Provide the [X, Y] coordinate of the cell's center where the given text is located.  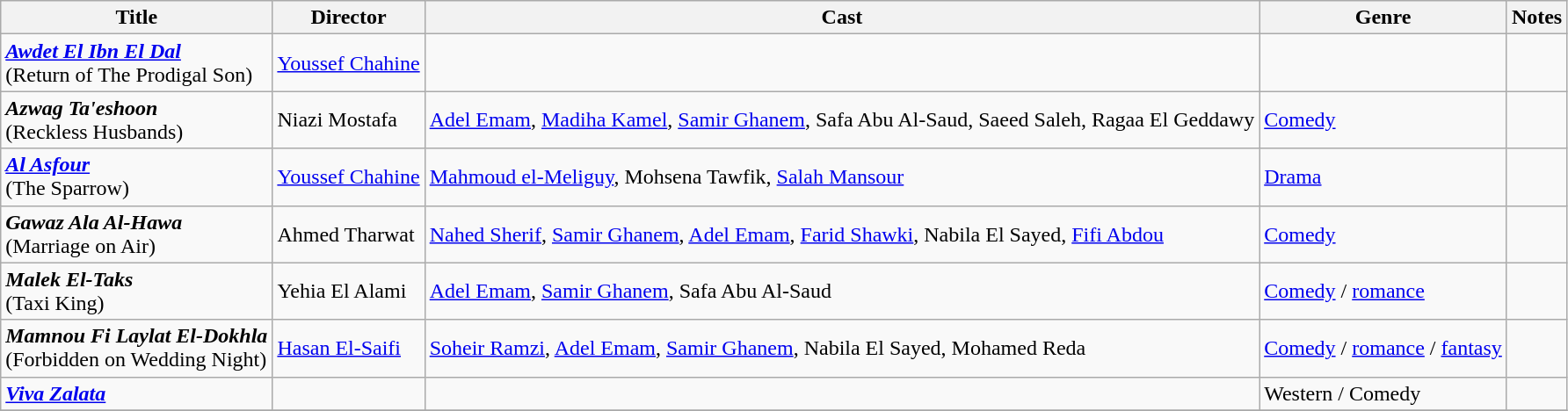
Malek El-Taks(Taxi King) [137, 292]
Western / Comedy [1383, 393]
Niazi Mostafa [348, 119]
Awdet El Ibn El Dal(Return of The Prodigal Son) [137, 63]
Adel Emam, Samir Ghanem, Safa Abu Al-Saud [842, 292]
Mahmoud el-Meliguy, Mohsena Tawfik, Salah Mansour [842, 177]
Hasan El-Saifi [348, 348]
Mamnou Fi Laylat El-Dokhla(Forbidden on Wedding Night) [137, 348]
Gawaz Ala Al-Hawa(Marriage on Air) [137, 234]
Notes [1536, 18]
Nahed Sherif, Samir Ghanem, Adel Emam, Farid Shawki, Nabila El Sayed, Fifi Abdou [842, 234]
Drama [1383, 177]
Comedy / romance [1383, 292]
Director [348, 18]
Azwag Ta'eshoon(Reckless Husbands) [137, 119]
Ahmed Tharwat [348, 234]
Yehia El Alami [348, 292]
Comedy / romance / fantasy [1383, 348]
Title [137, 18]
Cast [842, 18]
Soheir Ramzi, Adel Emam, Samir Ghanem, Nabila El Sayed, Mohamed Reda [842, 348]
Al Asfour(The Sparrow) [137, 177]
Genre [1383, 18]
Viva Zalata [137, 393]
Adel Emam, Madiha Kamel, Samir Ghanem, Safa Abu Al-Saud, Saeed Saleh, Ragaa El Geddawy [842, 119]
